Locate the cell with the specified text and output its (X, Y) center coordinate. 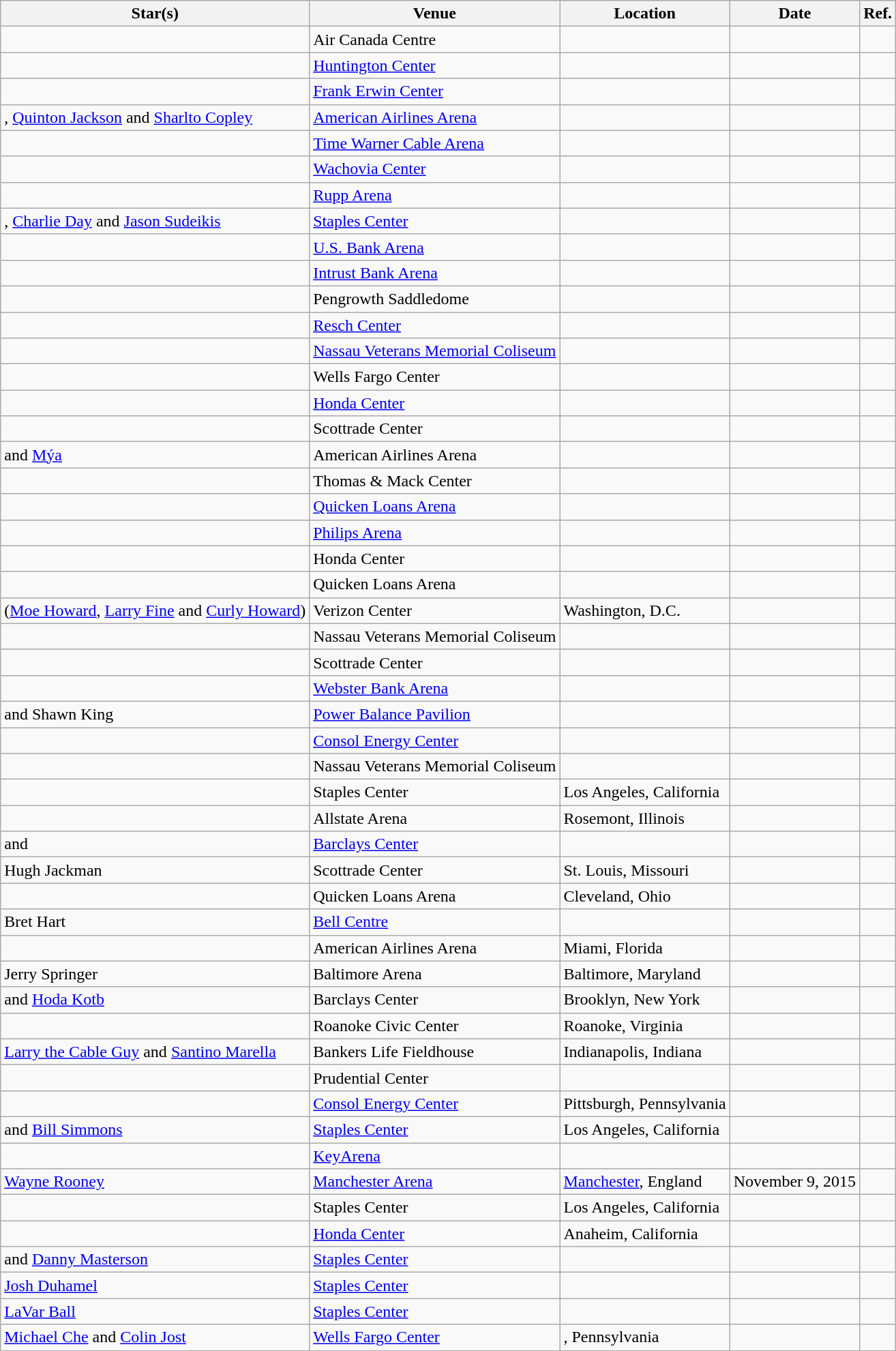
Indianapolis, Indiana (645, 1052)
Intrust Bank Arena (435, 273)
Venue (435, 14)
Allstate Arena (435, 818)
Frank Erwin Center (435, 91)
November 9, 2015 (794, 1182)
(Moe Howard, Larry Fine and Curly Howard) (155, 610)
Wayne Rooney (155, 1182)
Anaheim, California (645, 1234)
, Pennsylvania (645, 1337)
and Hoda Kotb (155, 1000)
Bell Centre (435, 922)
Baltimore Arena (435, 974)
and Mýa (155, 455)
Star(s) (155, 14)
Ref. (878, 14)
Washington, D.C. (645, 610)
Philips Arena (435, 533)
Pengrowth Saddledome (435, 299)
Miami, Florida (645, 948)
Michael Che and Colin Jost (155, 1337)
and Bill Simmons (155, 1129)
Prudential Center (435, 1078)
Power Balance Pavilion (435, 714)
U.S. Bank Arena (435, 247)
St. Louis, Missouri (645, 870)
Location (645, 14)
Date (794, 14)
Cleveland, Ohio (645, 896)
Thomas & Mack Center (435, 481)
and (155, 844)
Resch Center (435, 325)
LaVar Ball (155, 1311)
Wachovia Center (435, 169)
Air Canada Centre (435, 40)
, Quinton Jackson and Sharlto Copley (155, 117)
Bankers Life Fieldhouse (435, 1052)
Huntington Center (435, 65)
KeyArena (435, 1156)
Hugh Jackman (155, 870)
Josh Duhamel (155, 1286)
and Danny Masterson (155, 1260)
Baltimore, Maryland (645, 974)
, Charlie Day and Jason Sudeikis (155, 221)
Webster Bank Arena (435, 688)
Larry the Cable Guy and Santino Marella (155, 1052)
Rupp Arena (435, 195)
Time Warner Cable Arena (435, 143)
Manchester Arena (435, 1182)
Roanoke, Virginia (645, 1026)
Manchester, England (645, 1182)
Brooklyn, New York (645, 1000)
Rosemont, Illinois (645, 818)
Bret Hart (155, 922)
Verizon Center (435, 610)
Roanoke Civic Center (435, 1026)
Pittsburgh, Pennsylvania (645, 1103)
and Shawn King (155, 714)
Jerry Springer (155, 974)
